From the cell containing the given text, extract its center point as [x, y] coordinate. 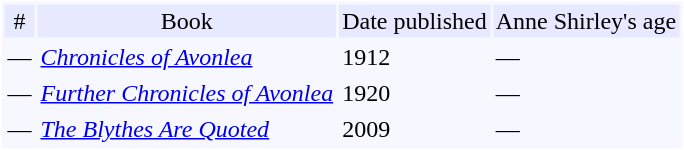
Book [188, 20]
Chronicles of Avonlea [188, 56]
1920 [414, 92]
1912 [414, 56]
# [19, 20]
Anne Shirley's age [586, 20]
Further Chronicles of Avonlea [188, 92]
The Blythes Are Quoted [188, 128]
Date published [414, 20]
2009 [414, 128]
